Capture the cell that displays the provided text and extract its (x, y) central coordinate. 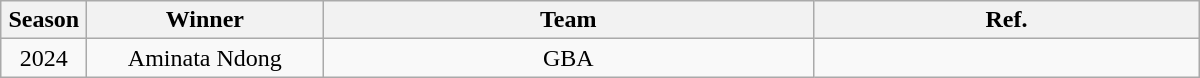
Team (568, 20)
Ref. (1007, 20)
Winner (205, 20)
GBA (568, 58)
Season (44, 20)
Aminata Ndong (205, 58)
2024 (44, 58)
